Provide the (X, Y) coordinate of the cell's center where the given text is located.  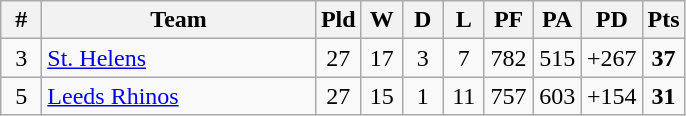
PD (612, 20)
PA (558, 20)
D (422, 20)
757 (508, 96)
L (464, 20)
5 (22, 96)
St. Helens (179, 58)
W (382, 20)
7 (464, 58)
17 (382, 58)
Team (179, 20)
782 (508, 58)
603 (558, 96)
31 (664, 96)
+267 (612, 58)
515 (558, 58)
Pld (338, 20)
Pts (664, 20)
Leeds Rhinos (179, 96)
37 (664, 58)
# (22, 20)
PF (508, 20)
15 (382, 96)
+154 (612, 96)
1 (422, 96)
11 (464, 96)
